Return [X, Y] of the center of cell containing provided text 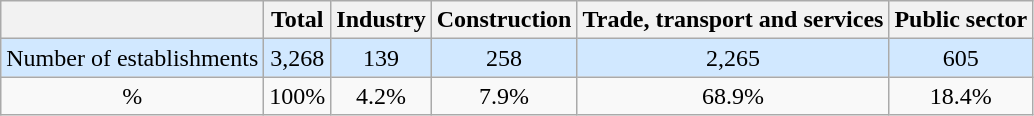
139 [381, 58]
% [132, 96]
7.9% [504, 96]
Industry [381, 20]
605 [961, 58]
4.2% [381, 96]
2,265 [733, 58]
Trade, transport and services [733, 20]
100% [298, 96]
68.9% [733, 96]
Total [298, 20]
Public sector [961, 20]
258 [504, 58]
Construction [504, 20]
3,268 [298, 58]
Number of establishments [132, 58]
18.4% [961, 96]
